Return the [X, Y] coordinate for the center point of the cell that contains the specified text.  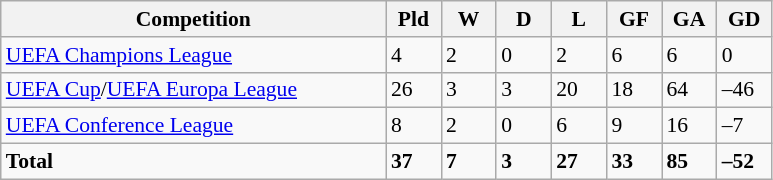
–52 [744, 162]
16 [690, 126]
9 [634, 126]
4 [414, 55]
18 [634, 90]
85 [690, 162]
GF [634, 19]
33 [634, 162]
7 [468, 162]
–7 [744, 126]
26 [414, 90]
Pld [414, 19]
27 [578, 162]
UEFA Champions League [194, 55]
64 [690, 90]
UEFA Cup/UEFA Europa League [194, 90]
GD [744, 19]
Total [194, 162]
UEFA Conference League [194, 126]
W [468, 19]
37 [414, 162]
8 [414, 126]
–46 [744, 90]
D [524, 19]
L [578, 19]
GA [690, 19]
Competition [194, 19]
20 [578, 90]
